Detect which cell encompasses the target text, then output its (X, Y) center coordinate. 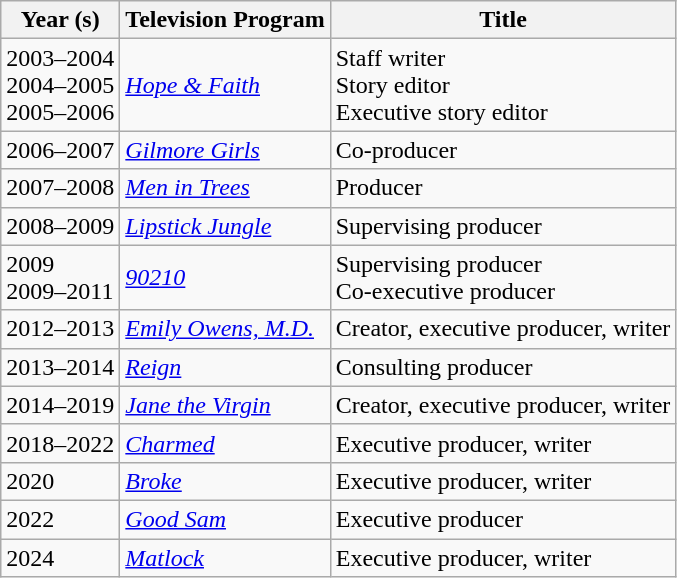
Gilmore Girls (225, 150)
Hope & Faith (225, 85)
Jane the Virgin (225, 405)
Emily Owens, M.D. (225, 329)
Supervising producer (503, 226)
Charmed (225, 443)
2014–2019 (60, 405)
2006–2007 (60, 150)
Executive producer (503, 519)
2007–2008 (60, 188)
2008–2009 (60, 226)
Producer (503, 188)
Men in Trees (225, 188)
2003–20042004–20052005–2006 (60, 85)
2012–2013 (60, 329)
2022 (60, 519)
2013–2014 (60, 367)
Supervising producerCo-executive producer (503, 278)
Matlock (225, 557)
Staff writerStory editorExecutive story editor (503, 85)
20092009–2011 (60, 278)
2024 (60, 557)
2018–2022 (60, 443)
2020 (60, 481)
Title (503, 20)
Broke (225, 481)
Good Sam (225, 519)
90210 (225, 278)
Television Program (225, 20)
Reign (225, 367)
Consulting producer (503, 367)
Year (s) (60, 20)
Co-producer (503, 150)
Lipstick Jungle (225, 226)
